Output the (X, Y) coordinate of the center of the cell containing the given text.  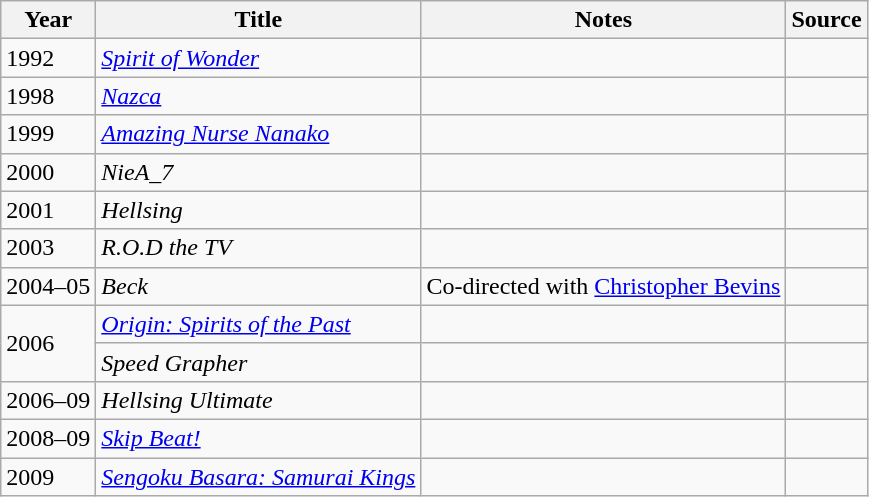
Year (48, 20)
1998 (48, 96)
2009 (48, 477)
Hellsing (258, 210)
Skip Beat! (258, 438)
1999 (48, 134)
Origin: Spirits of the Past (258, 324)
Sengoku Basara: Samurai Kings (258, 477)
2006 (48, 343)
2004–05 (48, 286)
2000 (48, 172)
Speed Grapher (258, 362)
2008–09 (48, 438)
Title (258, 20)
Hellsing Ultimate (258, 400)
R.O.D the TV (258, 248)
Source (826, 20)
Spirit of Wonder (258, 58)
Beck (258, 286)
Notes (604, 20)
Co-directed with Christopher Bevins (604, 286)
2003 (48, 248)
2001 (48, 210)
Nazca (258, 96)
Amazing Nurse Nanako (258, 134)
2006–09 (48, 400)
NieA_7 (258, 172)
1992 (48, 58)
